Provide the (x, y) coordinate of the cell's center where the given text is located.  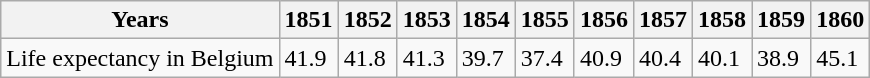
1859 (782, 20)
Years (140, 20)
41.9 (308, 58)
1855 (544, 20)
1856 (604, 20)
1853 (426, 20)
1854 (486, 20)
40.4 (662, 58)
39.7 (486, 58)
38.9 (782, 58)
45.1 (840, 58)
Life expectancy in Belgium (140, 58)
40.1 (722, 58)
1860 (840, 20)
1851 (308, 20)
40.9 (604, 58)
1857 (662, 20)
1852 (368, 20)
1858 (722, 20)
41.3 (426, 58)
37.4 (544, 58)
41.8 (368, 58)
